Search for the cell housing the specified text and yield its (x, y) center coordinate. 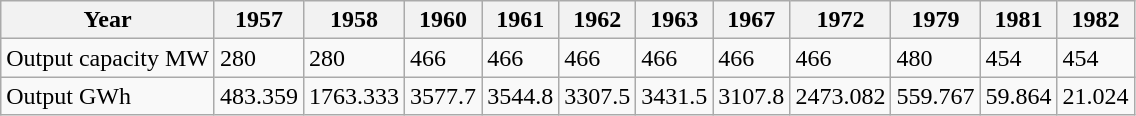
Year (108, 20)
483.359 (258, 96)
1961 (520, 20)
1982 (1096, 20)
3107.8 (752, 96)
1967 (752, 20)
1979 (936, 20)
1958 (354, 20)
3431.5 (674, 96)
3577.7 (444, 96)
3307.5 (598, 96)
1960 (444, 20)
480 (936, 58)
2473.082 (840, 96)
21.024 (1096, 96)
559.767 (936, 96)
1962 (598, 20)
59.864 (1018, 96)
1963 (674, 20)
1763.333 (354, 96)
Output GWh (108, 96)
Output capacity MW (108, 58)
3544.8 (520, 96)
1981 (1018, 20)
1957 (258, 20)
1972 (840, 20)
